From the cell containing the given text, extract its center point as (x, y) coordinate. 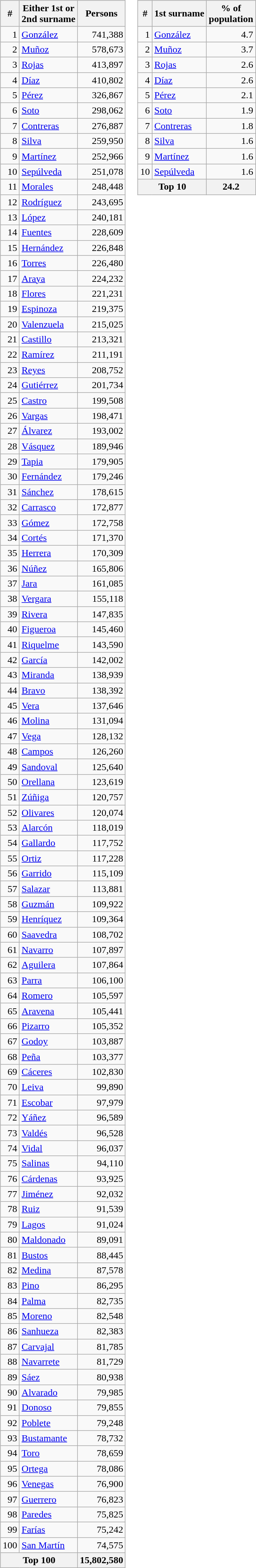
Jiménez (48, 1194)
96,528 (101, 1133)
49 (10, 767)
105,352 (101, 1026)
60 (10, 935)
143,590 (101, 645)
Rodríguez (48, 202)
82,548 (101, 1316)
51 (10, 797)
Vidal (48, 1148)
84 (10, 1301)
109,922 (101, 904)
147,835 (101, 614)
Vergara (48, 599)
71 (10, 1103)
413,897 (101, 65)
113,881 (101, 889)
34 (10, 538)
15,802,580 (101, 1560)
410,802 (101, 80)
11 (10, 187)
44 (10, 690)
San Martín (48, 1545)
103,887 (101, 1041)
Araya (48, 278)
Ruiz (48, 1209)
14 (10, 233)
102,830 (101, 1072)
48 (10, 751)
17 (10, 278)
63 (10, 980)
172,877 (101, 507)
75 (10, 1163)
120,074 (101, 813)
94,110 (101, 1163)
Orellana (48, 782)
Figueroa (48, 629)
Poblete (48, 1423)
215,025 (101, 324)
Aravena (48, 1011)
56 (10, 874)
179,905 (101, 461)
Paredes (48, 1514)
76,823 (101, 1499)
165,806 (101, 568)
80,938 (101, 1377)
Farías (48, 1530)
23 (10, 370)
64 (10, 995)
Herrera (48, 553)
252,966 (101, 156)
Núñez (48, 568)
228,609 (101, 233)
Bustamante (48, 1438)
219,375 (101, 309)
91 (10, 1408)
Castillo (48, 340)
Top 100 (39, 1560)
46 (10, 721)
13 (10, 217)
89 (10, 1377)
198,471 (101, 416)
99,890 (101, 1087)
Vega (48, 736)
78,659 (101, 1453)
82,383 (101, 1331)
Either 1st or2nd surname (48, 14)
171,370 (101, 538)
82,735 (101, 1301)
276,887 (101, 126)
88,445 (101, 1255)
97,979 (101, 1103)
117,228 (101, 858)
Miranda (48, 675)
43 (10, 675)
92,032 (101, 1194)
55 (10, 858)
107,897 (101, 950)
81,729 (101, 1362)
Venegas (48, 1484)
Alvarado (48, 1392)
87 (10, 1347)
74,575 (101, 1545)
Ramírez (48, 355)
78,086 (101, 1469)
Guzmán (48, 904)
79,985 (101, 1392)
89,091 (101, 1240)
79,855 (101, 1408)
Toro (48, 1453)
96,589 (101, 1118)
93,925 (101, 1179)
75,825 (101, 1514)
178,615 (101, 492)
105,597 (101, 995)
25 (10, 401)
19 (10, 309)
86 (10, 1331)
2.1 (231, 95)
41 (10, 645)
Torres (48, 263)
248,448 (101, 187)
145,460 (101, 629)
Olivares (48, 813)
98 (10, 1514)
53 (10, 828)
243,695 (101, 202)
Molina (48, 721)
Gutiérrez (48, 385)
70 (10, 1087)
42 (10, 660)
59 (10, 919)
Vargas (48, 416)
% ofpopulation (231, 14)
193,002 (101, 431)
38 (10, 599)
1.9 (231, 111)
Salinas (48, 1163)
1.8 (231, 126)
189,946 (101, 446)
20 (10, 324)
31 (10, 492)
80 (10, 1240)
58 (10, 904)
240,181 (101, 217)
Moreno (48, 1316)
76 (10, 1179)
García (48, 660)
224,232 (101, 278)
81 (10, 1255)
Pino (48, 1285)
Álvarez (48, 431)
79 (10, 1224)
Riquelme (48, 645)
Hernández (48, 248)
Yáñez (48, 1118)
298,062 (101, 111)
109,364 (101, 919)
4.7 (231, 34)
Fuentes (48, 233)
30 (10, 477)
Godoy (48, 1041)
87,578 (101, 1270)
Pizarro (48, 1026)
Lagos (48, 1224)
106,100 (101, 980)
Flores (48, 293)
107,864 (101, 965)
73 (10, 1133)
Cárdenas (48, 1179)
Palma (48, 1301)
Zúñiga (48, 797)
Escobar (48, 1103)
118,019 (101, 828)
Sandoval (48, 767)
88 (10, 1362)
37 (10, 584)
33 (10, 522)
50 (10, 782)
Campos (48, 751)
36 (10, 568)
76,900 (101, 1484)
Guerrero (48, 1499)
211,191 (101, 355)
161,085 (101, 584)
90 (10, 1392)
93 (10, 1438)
199,508 (101, 401)
131,094 (101, 721)
77 (10, 1194)
Sáez (48, 1377)
103,377 (101, 1056)
Top 10 (173, 187)
Navarro (48, 950)
83 (10, 1285)
126,260 (101, 751)
Sanhueza (48, 1331)
Castro (48, 401)
82 (10, 1270)
16 (10, 263)
170,309 (101, 553)
Navarrete (48, 1362)
Maldonado (48, 1240)
201,734 (101, 385)
Leiva (48, 1087)
47 (10, 736)
117,752 (101, 843)
40 (10, 629)
57 (10, 889)
95 (10, 1469)
Espinoza (48, 309)
Parra (48, 980)
Aguilera (48, 965)
12 (10, 202)
Valenzuela (48, 324)
741,388 (101, 34)
69 (10, 1072)
32 (10, 507)
86,295 (101, 1285)
74 (10, 1148)
97 (10, 1499)
78 (10, 1209)
Ortiz (48, 858)
208,752 (101, 370)
108,702 (101, 935)
Fernández (48, 477)
138,939 (101, 675)
Gallardo (48, 843)
Sánchez (48, 492)
326,867 (101, 95)
99 (10, 1530)
100 (10, 1545)
251,078 (101, 172)
45 (10, 706)
Morales (48, 187)
138,392 (101, 690)
Donoso (48, 1408)
22 (10, 355)
Bustos (48, 1255)
115,109 (101, 874)
105,441 (101, 1011)
28 (10, 446)
15 (10, 248)
226,848 (101, 248)
Cortés (48, 538)
Cáceres (48, 1072)
Medina (48, 1270)
221,231 (101, 293)
65 (10, 1011)
75,242 (101, 1530)
85 (10, 1316)
578,673 (101, 49)
128,132 (101, 736)
Rivera (48, 614)
35 (10, 553)
Saavedra (48, 935)
137,646 (101, 706)
Tapia (48, 461)
Carrasco (48, 507)
Vera (48, 706)
226,480 (101, 263)
259,950 (101, 141)
123,619 (101, 782)
López (48, 217)
179,246 (101, 477)
Gómez (48, 522)
96 (10, 1484)
39 (10, 614)
155,118 (101, 599)
91,539 (101, 1209)
Salazar (48, 889)
24 (10, 385)
172,758 (101, 522)
120,757 (101, 797)
21 (10, 340)
61 (10, 950)
18 (10, 293)
Persons (101, 14)
81,785 (101, 1347)
Henríquez (48, 919)
62 (10, 965)
Valdés (48, 1133)
66 (10, 1026)
3.7 (231, 49)
Romero (48, 995)
96,037 (101, 1148)
Ortega (48, 1469)
26 (10, 416)
29 (10, 461)
1st surname (179, 14)
91,024 (101, 1224)
68 (10, 1056)
142,002 (101, 660)
24.2 (231, 187)
Carvajal (48, 1347)
78,732 (101, 1438)
Reyes (48, 370)
Bravo (48, 690)
52 (10, 813)
72 (10, 1118)
92 (10, 1423)
94 (10, 1453)
Vásquez (48, 446)
54 (10, 843)
Peña (48, 1056)
Jara (48, 584)
27 (10, 431)
213,321 (101, 340)
Alarcón (48, 828)
67 (10, 1041)
79,248 (101, 1423)
125,640 (101, 767)
Garrido (48, 874)
